Detect which cell encompasses the target text, then output its (x, y) center coordinate. 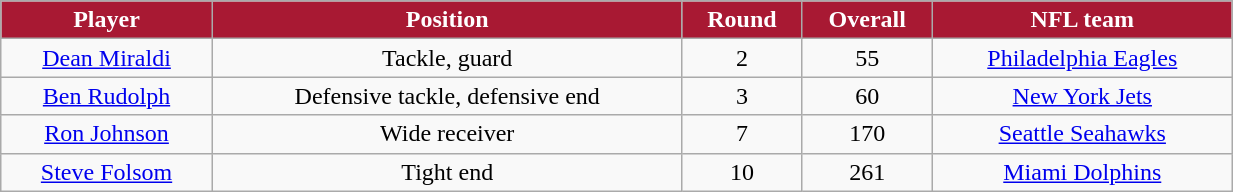
261 (868, 172)
55 (868, 58)
2 (742, 58)
Wide receiver (447, 134)
Miami Dolphins (1082, 172)
10 (742, 172)
Position (447, 20)
Seattle Seahawks (1082, 134)
7 (742, 134)
3 (742, 96)
Player (107, 20)
Tight end (447, 172)
Overall (868, 20)
NFL team (1082, 20)
Tackle, guard (447, 58)
Defensive tackle, defensive end (447, 96)
170 (868, 134)
Ron Johnson (107, 134)
New York Jets (1082, 96)
Philadelphia Eagles (1082, 58)
Ben Rudolph (107, 96)
Steve Folsom (107, 172)
Dean Miraldi (107, 58)
60 (868, 96)
Round (742, 20)
